Scan for the cell matching the given text and deliver its [x, y] coordinate at center. 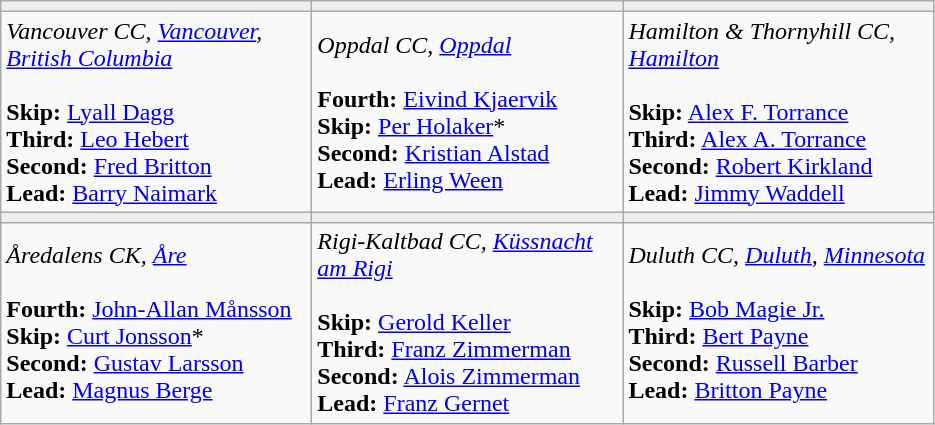
Oppdal CC, OppdalFourth: Eivind Kjaervik Skip: Per Holaker* Second: Kristian Alstad Lead: Erling Ween [468, 112]
Åredalens CK, ÅreFourth: John-Allan Månsson Skip: Curt Jonsson* Second: Gustav Larsson Lead: Magnus Berge [156, 323]
Rigi-Kaltbad CC, Küssnacht am RigiSkip: Gerold Keller Third: Franz Zimmerman Second: Alois Zimmerman Lead: Franz Gernet [468, 323]
Duluth CC, Duluth, Minnesota Skip: Bob Magie Jr. Third: Bert Payne Second: Russell Barber Lead: Britton Payne [778, 323]
Vancouver CC, Vancouver, British Columbia Skip: Lyall Dagg Third: Leo Hebert Second: Fred Britton Lead: Barry Naimark [156, 112]
Hamilton & Thornyhill CC, HamiltonSkip: Alex F. Torrance Third: Alex A. Torrance Second: Robert Kirkland Lead: Jimmy Waddell [778, 112]
